For the text-containing cell, return its midpoint in (X, Y) coordinate format. 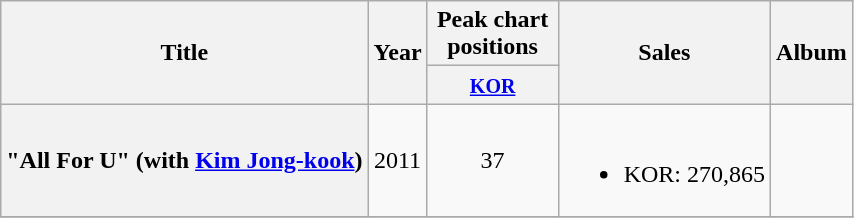
KOR: 270,865 (664, 160)
KOR (492, 85)
"All For U" (with Kim Jong-kook) (184, 160)
37 (492, 160)
Title (184, 52)
Sales (664, 52)
Year (398, 52)
2011 (398, 160)
Album (812, 52)
Peak chart positions (492, 34)
